For the text-containing cell, return its midpoint in (x, y) coordinate format. 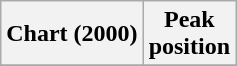
Peakposition (189, 34)
Chart (2000) (72, 34)
